Find where the given text appears and provide that cell's center as [X, Y] coordinate. 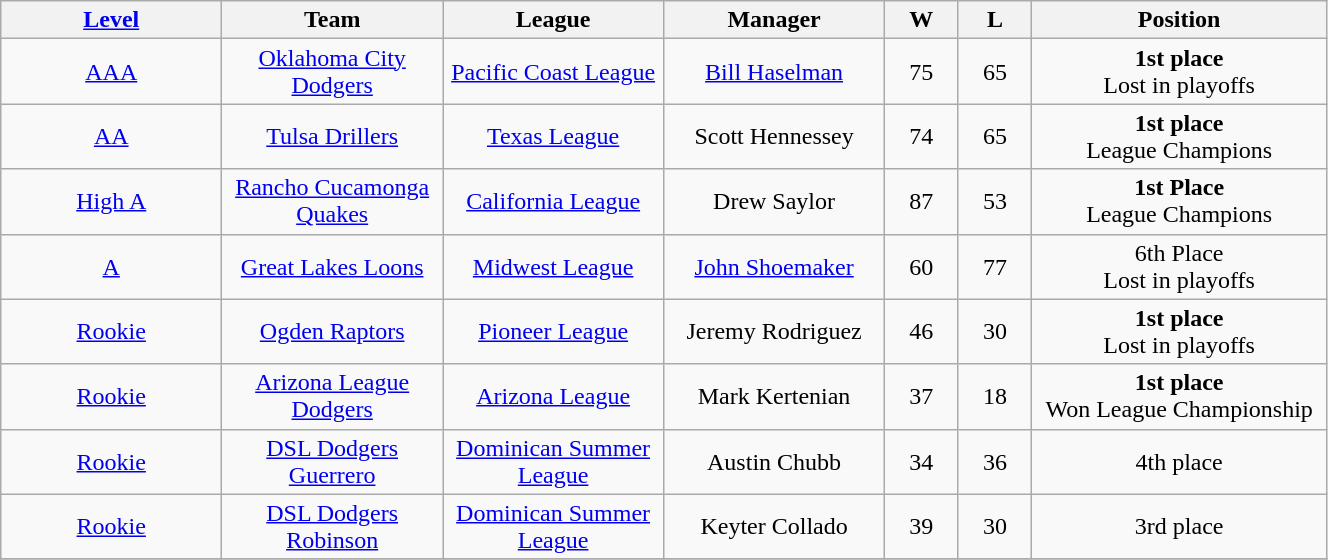
Arizona League [554, 396]
Mark Kertenian [774, 396]
Keyter Collado [774, 526]
Position [1180, 20]
League [554, 20]
Manager [774, 20]
DSL Dodgers Guerrero [332, 462]
74 [922, 136]
Bill Haselman [774, 72]
Great Lakes Loons [332, 266]
46 [922, 332]
Pacific Coast League [554, 72]
53 [995, 202]
Austin Chubb [774, 462]
18 [995, 396]
Level [112, 20]
Arizona League Dodgers [332, 396]
High A [112, 202]
75 [922, 72]
Ogden Raptors [332, 332]
60 [922, 266]
California League [554, 202]
AA [112, 136]
37 [922, 396]
Texas League [554, 136]
6th Place Lost in playoffs [1180, 266]
34 [922, 462]
1st place Won League Championship [1180, 396]
AAA [112, 72]
Pioneer League [554, 332]
A [112, 266]
Tulsa Drillers [332, 136]
Drew Saylor [774, 202]
3rd place [1180, 526]
87 [922, 202]
1st place League Champions [1180, 136]
John Shoemaker [774, 266]
L [995, 20]
4th place [1180, 462]
Midwest League [554, 266]
Oklahoma City Dodgers [332, 72]
Rancho Cucamonga Quakes [332, 202]
DSL Dodgers Robinson [332, 526]
W [922, 20]
1st Place League Champions [1180, 202]
39 [922, 526]
Scott Hennessey [774, 136]
Jeremy Rodriguez [774, 332]
36 [995, 462]
Team [332, 20]
77 [995, 266]
